Pinpoint the cell where the given text exists, returning its [X, Y] midpoint coordinate. 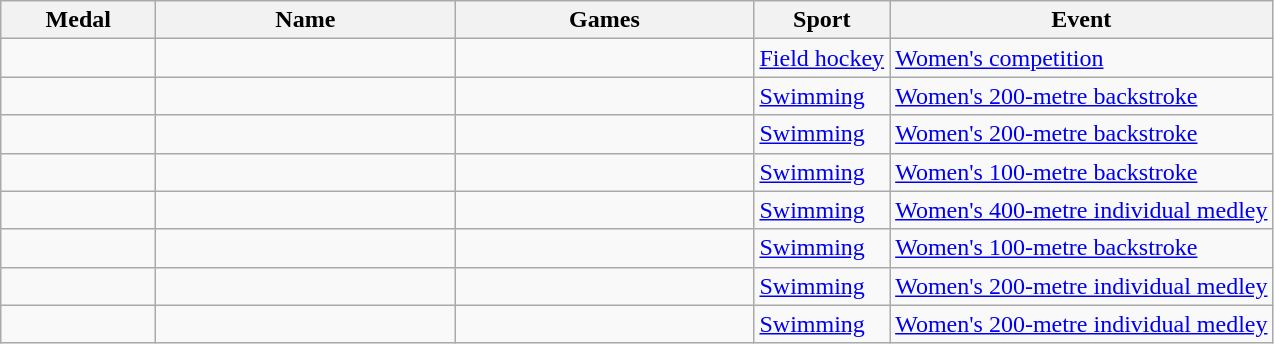
Games [604, 20]
Event [1082, 20]
Women's competition [1082, 58]
Sport [822, 20]
Field hockey [822, 58]
Women's 400-metre individual medley [1082, 210]
Medal [78, 20]
Name [306, 20]
